From the cell containing the given text, extract its center point as (x, y) coordinate. 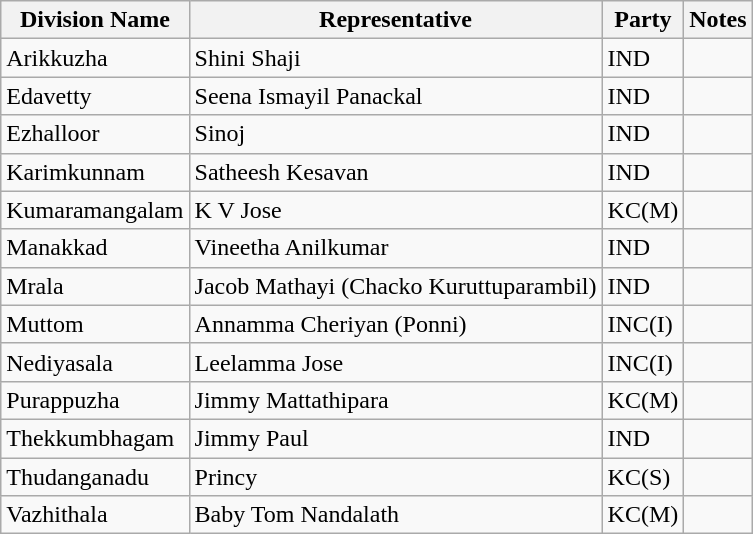
Muttom (95, 324)
Leelamma Jose (396, 362)
Arikkuzha (95, 58)
Edavetty (95, 96)
Notes (718, 20)
Jacob Mathayi (Chacko Kuruttuparambil) (396, 286)
Jimmy Paul (396, 438)
Ezhalloor (95, 134)
Vineetha Anilkumar (396, 248)
Princy (396, 477)
Nediyasala (95, 362)
Mrala (95, 286)
Karimkunnam (95, 172)
Baby Tom Nandalath (396, 515)
Manakkad (95, 248)
Representative (396, 20)
KC(S) (643, 477)
Satheesh Kesavan (396, 172)
Jimmy Mattathipara (396, 400)
Shini Shaji (396, 58)
Thekkumbhagam (95, 438)
Division Name (95, 20)
Kumaramangalam (95, 210)
Thudanganadu (95, 477)
Vazhithala (95, 515)
Annamma Cheriyan (Ponni) (396, 324)
Seena Ismayil Panackal (396, 96)
K V Jose (396, 210)
Sinoj (396, 134)
Party (643, 20)
Purappuzha (95, 400)
